Capture the cell that displays the provided text and extract its (X, Y) central coordinate. 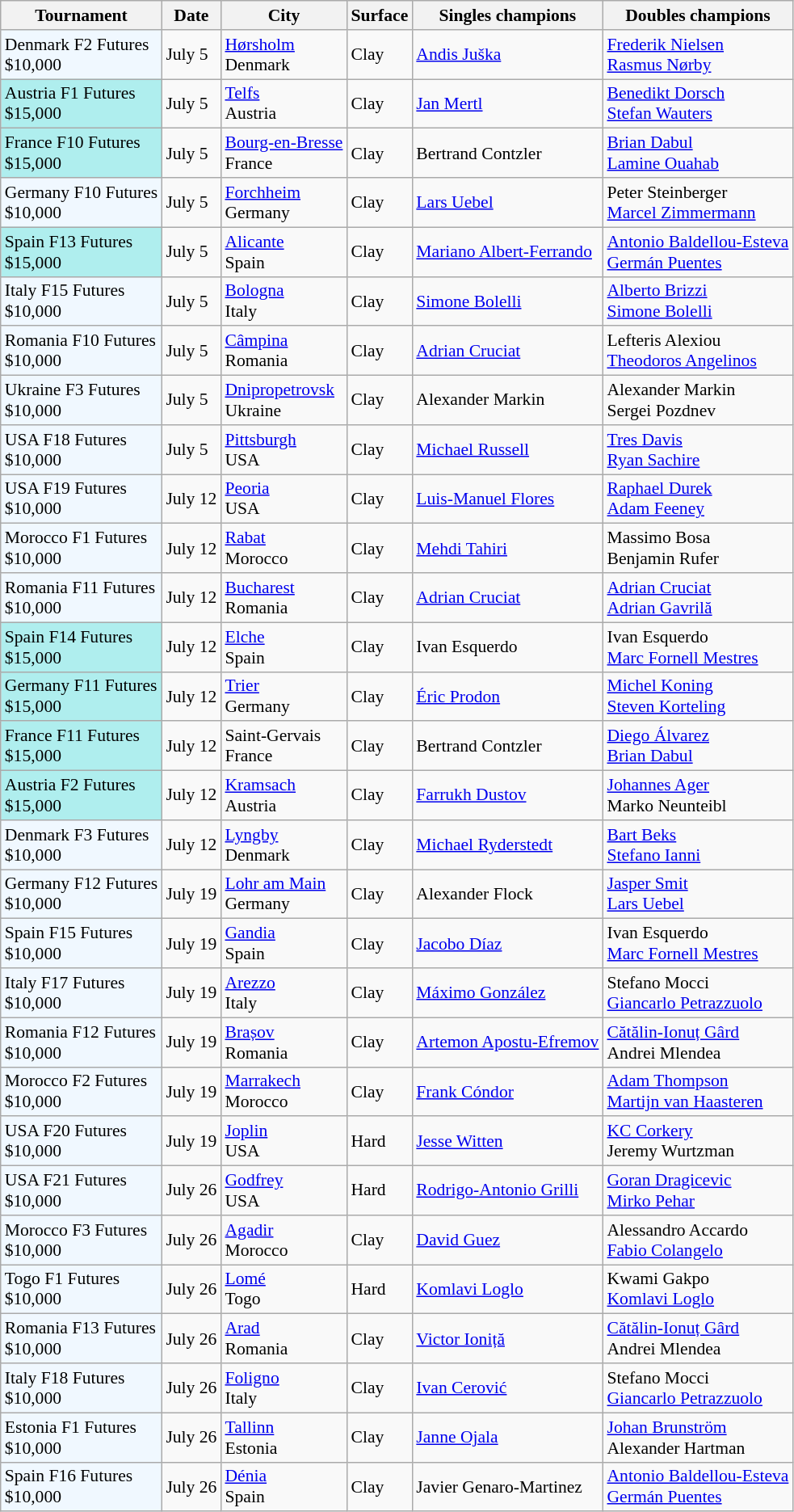
Romania F11 Futures$10,000 (82, 598)
DéniaSpain (284, 1487)
CâmpinaRomania (284, 351)
Germany F10 Futures$10,000 (82, 202)
FolignoItaly (284, 1388)
Ivan Cerović (507, 1388)
Diego Álvarez Brian Dabul (698, 747)
Mariano Albert-Ferrando (507, 252)
Jan Mertl (507, 103)
Denmark F2 Futures$10,000 (82, 55)
Tournament (82, 15)
France F10 Futures$15,000 (82, 154)
Rodrigo-Antonio Grilli (507, 1191)
BrașovRomania (284, 1042)
Lohr am MainGermany (284, 894)
Togo F1 Futures$10,000 (82, 1290)
Spain F14 Futures$15,000 (82, 646)
Tres Davis Ryan Sachire (698, 449)
Italy F17 Futures$10,000 (82, 992)
LoméTogo (284, 1290)
Morocco F2 Futures$10,000 (82, 1091)
Adrian Cruciat Adrian Gavrilă (698, 598)
Máximo González (507, 992)
JoplinUSA (284, 1141)
AlicanteSpain (284, 252)
Lefteris Alexiou Theodoros Angelinos (698, 351)
Farrukh Dustov (507, 795)
Spain F16 Futures$10,000 (82, 1487)
Frederik Nielsen Rasmus Nørby (698, 55)
Alexander Markin Sergei Pozdnev (698, 401)
Germany F12 Futures$10,000 (82, 894)
KC Corkery Jeremy Wurtzman (698, 1141)
Benedikt Dorsch Stefan Wauters (698, 103)
Surface (380, 15)
Morocco F1 Futures$10,000 (82, 548)
Austria F2 Futures$15,000 (82, 795)
ElcheSpain (284, 646)
Johannes Ager Marko Neunteibl (698, 795)
TelfsAustria (284, 103)
Saint-GervaisFrance (284, 747)
Estonia F1 Futures$10,000 (82, 1437)
Denmark F3 Futures$10,000 (82, 845)
PittsburghUSA (284, 449)
PeoriaUSA (284, 499)
Andis Juška (507, 55)
Ukraine F3 Futures$10,000 (82, 401)
Luis-Manuel Flores (507, 499)
Spain F15 Futures$10,000 (82, 944)
TallinnEstonia (284, 1437)
MarrakechMorocco (284, 1091)
Italy F15 Futures$10,000 (82, 301)
TrierGermany (284, 697)
Victor Ioniță (507, 1338)
Jasper Smit Lars Uebel (698, 894)
LyngbyDenmark (284, 845)
Johan Brunström Alexander Hartman (698, 1437)
BucharestRomania (284, 598)
Michael Ryderstedt (507, 845)
Michael Russell (507, 449)
Alessandro Accardo Fabio Colangelo (698, 1240)
Jesse Witten (507, 1141)
Goran Dragicevic Mirko Pehar (698, 1191)
Michel Koning Steven Korteling (698, 697)
France F11 Futures$15,000 (82, 747)
Alberto Brizzi Simone Bolelli (698, 301)
David Guez (507, 1240)
Doubles champions (698, 15)
Simone Bolelli (507, 301)
AgadirMorocco (284, 1240)
ForchheimGermany (284, 202)
Romania F10 Futures$10,000 (82, 351)
Lars Uebel (507, 202)
Ivan Esquerdo (507, 646)
Adam Thompson Martijn van Haasteren (698, 1091)
Kwami Gakpo Komlavi Loglo (698, 1290)
KramsachAustria (284, 795)
DnipropetrovskUkraine (284, 401)
Bart Beks Stefano Ianni (698, 845)
USA F19 Futures$10,000 (82, 499)
Date (191, 15)
ArezzoItaly (284, 992)
Raphael Durek Adam Feeney (698, 499)
City (284, 15)
Jacobo Díaz (507, 944)
Alexander Markin (507, 401)
Austria F1 Futures$15,000 (82, 103)
Brian Dabul Lamine Ouahab (698, 154)
Morocco F3 Futures$10,000 (82, 1240)
USA F18 Futures$10,000 (82, 449)
HørsholmDenmark (284, 55)
Bourg-en-BresseFrance (284, 154)
Komlavi Loglo (507, 1290)
USA F21 Futures$10,000 (82, 1191)
Javier Genaro-Martinez (507, 1487)
Germany F11 Futures$15,000 (82, 697)
Peter Steinberger Marcel Zimmermann (698, 202)
Mehdi Tahiri (507, 548)
Spain F13 Futures$15,000 (82, 252)
Frank Cóndor (507, 1091)
Romania F12 Futures$10,000 (82, 1042)
Éric Prodon (507, 697)
USA F20 Futures$10,000 (82, 1141)
Janne Ojala (507, 1437)
RabatMorocco (284, 548)
BolognaItaly (284, 301)
Italy F18 Futures$10,000 (82, 1388)
Romania F13 Futures$10,000 (82, 1338)
Alexander Flock (507, 894)
Massimo Bosa Benjamin Rufer (698, 548)
GodfreyUSA (284, 1191)
Artemon Apostu-Efremov (507, 1042)
AradRomania (284, 1338)
GandiaSpain (284, 944)
Singles champions (507, 15)
